Pinpoint the cell where the given text exists, returning its [x, y] midpoint coordinate. 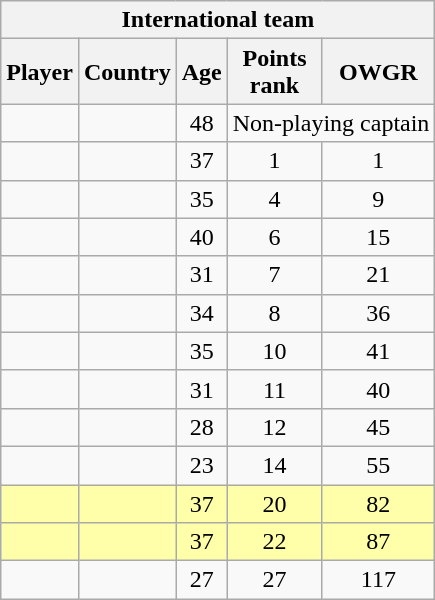
82 [378, 503]
34 [202, 313]
55 [378, 465]
6 [274, 237]
9 [378, 199]
21 [378, 275]
15 [378, 237]
23 [202, 465]
Player [40, 72]
Country [127, 72]
11 [274, 389]
41 [378, 351]
8 [274, 313]
48 [202, 123]
28 [202, 427]
4 [274, 199]
10 [274, 351]
14 [274, 465]
36 [378, 313]
12 [274, 427]
117 [378, 580]
Non-playing captain [331, 123]
45 [378, 427]
Pointsrank [274, 72]
22 [274, 542]
OWGR [378, 72]
20 [274, 503]
87 [378, 542]
Age [202, 72]
International team [218, 20]
7 [274, 275]
